Detect which cell encompasses the target text, then output its [x, y] center coordinate. 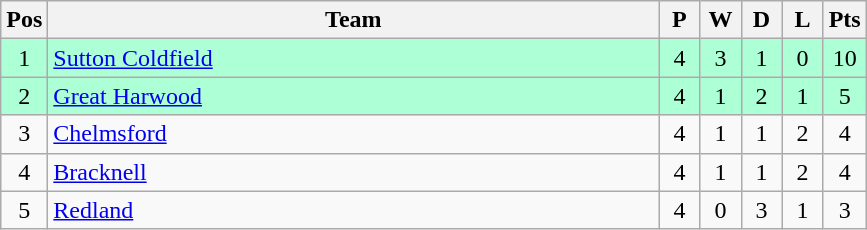
10 [844, 58]
Sutton Coldfield [354, 58]
L [802, 20]
Bracknell [354, 172]
Redland [354, 210]
D [762, 20]
W [720, 20]
Pos [24, 20]
P [680, 20]
Great Harwood [354, 96]
Chelmsford [354, 134]
Team [354, 20]
Pts [844, 20]
